Scan for the cell matching the given text and deliver its (x, y) coordinate at center. 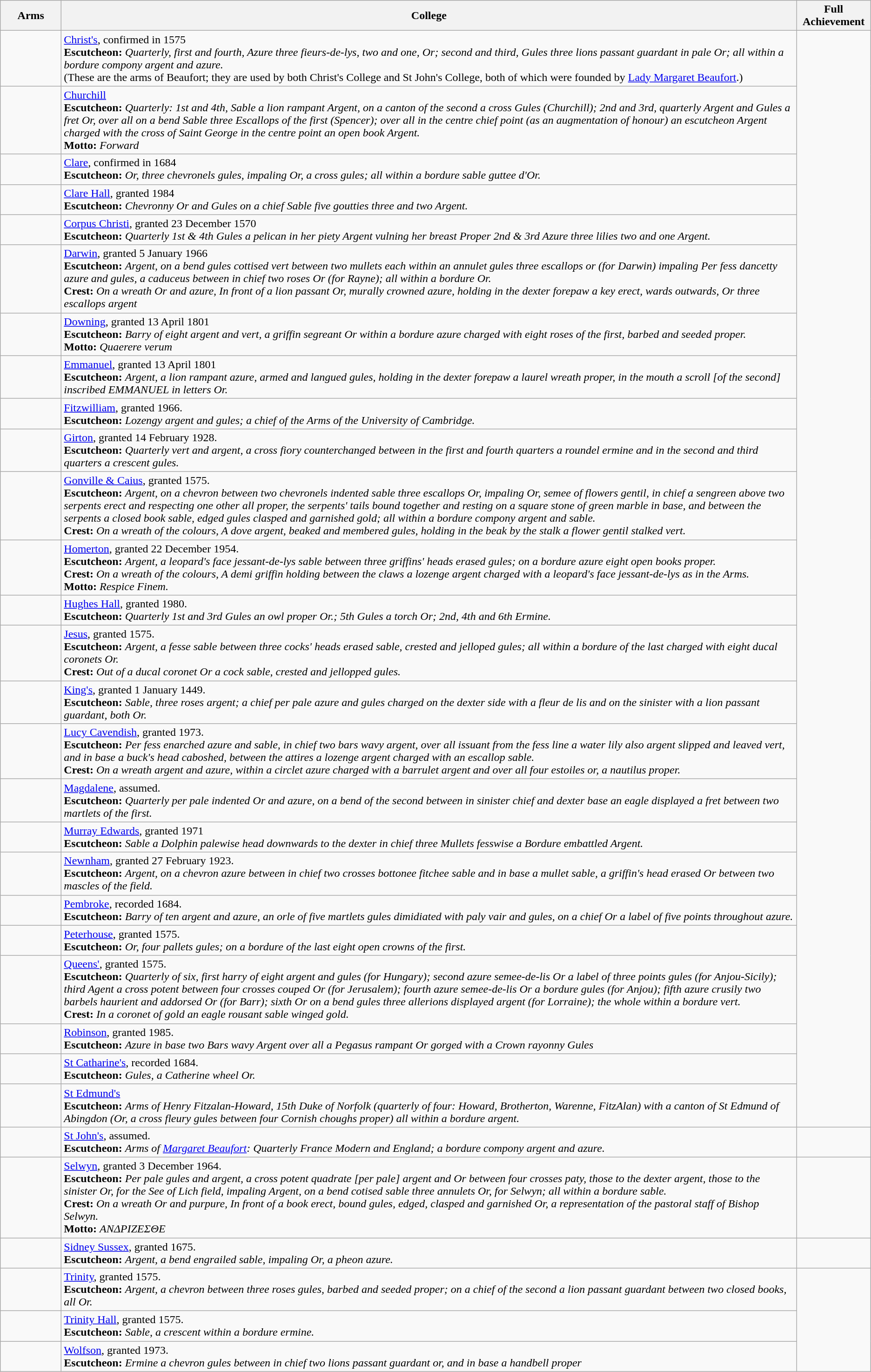
Arms (31, 16)
Hughes Hall, granted 1980.Escutcheon: Quarterly 1st and 3rd Gules an owl proper Or.; 5th Gules a torch Or; 2nd, 4th and 6th Ermine. (429, 611)
St Catharine's, recorded 1684.Escutcheon: Gules, a Catherine wheel Or. (429, 1069)
Clare, confirmed in 1684Escutcheon: Or, three chevronels gules, impaling Or, a cross gules; all within a bordure sable guttee d'Or. (429, 169)
Full Achievement (834, 16)
Clare Hall, granted 1984Escutcheon: Chevronny Or and Gules on a chief Sable five goutties three and two Argent. (429, 199)
Sidney Sussex, granted 1675.Escutcheon: Argent, a bend engrailed sable, impaling Or, a pheon azure. (429, 1253)
St John's, assumed.Escutcheon: Arms of Margaret Beaufort: Quarterly France Modern and England; a bordure compony argent and azure. (429, 1142)
Wolfson, granted 1973.Escutcheon: Ermine a chevron gules between in chief two lions passant guardant or, and in base a handbell proper (429, 1356)
Robinson, granted 1985.Escutcheon: Azure in base two Bars wavy Argent over all a Pegasus rampant Or gorged with a Crown rayonny Gules (429, 1039)
Fitzwilliam, granted 1966.Escutcheon: Lozengy argent and gules; a chief of the Arms of the University of Cambridge. (429, 413)
College (429, 16)
Trinity Hall, granted 1575.Escutcheon: Sable, a crescent within a bordure ermine. (429, 1326)
Peterhouse, granted 1575.Escutcheon: Or, four pallets gules; on a bordure of the last eight open crowns of the first. (429, 940)
